Locate the cell with the specified text and output its [x, y] center coordinate. 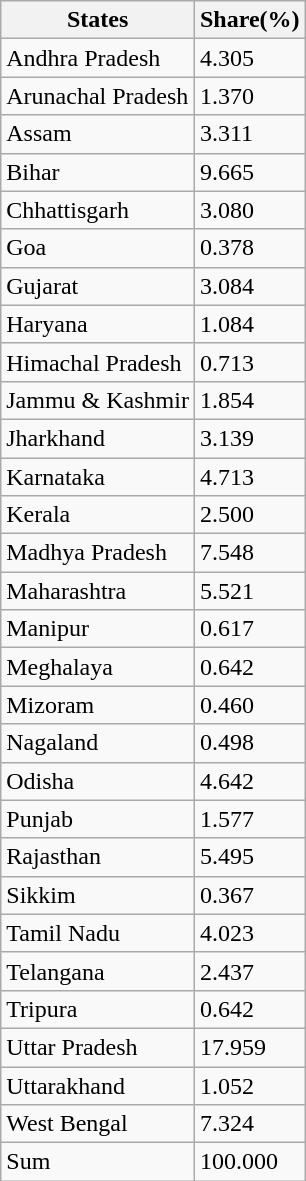
2.500 [250, 515]
Share(%) [250, 20]
Odisha [98, 781]
4.642 [250, 781]
States [98, 20]
Sum [98, 1162]
0.378 [250, 248]
Karnataka [98, 477]
7.324 [250, 1124]
Punjab [98, 819]
Goa [98, 248]
4.305 [250, 58]
5.495 [250, 857]
Andhra Pradesh [98, 58]
Mizoram [98, 705]
1.577 [250, 819]
Kerala [98, 515]
5.521 [250, 591]
1.370 [250, 96]
Gujarat [98, 286]
100.000 [250, 1162]
2.437 [250, 971]
17.959 [250, 1047]
Jammu & Kashmir [98, 400]
Uttar Pradesh [98, 1047]
3.311 [250, 134]
9.665 [250, 172]
Tripura [98, 1009]
1.052 [250, 1085]
Maharashtra [98, 591]
0.713 [250, 362]
West Bengal [98, 1124]
Tamil Nadu [98, 933]
3.139 [250, 438]
4.713 [250, 477]
Manipur [98, 629]
Telangana [98, 971]
3.080 [250, 210]
0.367 [250, 895]
Jharkhand [98, 438]
Sikkim [98, 895]
Meghalaya [98, 667]
Nagaland [98, 743]
Assam [98, 134]
Chhattisgarh [98, 210]
3.084 [250, 286]
4.023 [250, 933]
Rajasthan [98, 857]
1.084 [250, 324]
Arunachal Pradesh [98, 96]
7.548 [250, 553]
0.617 [250, 629]
Uttarakhand [98, 1085]
Bihar [98, 172]
Himachal Pradesh [98, 362]
Haryana [98, 324]
1.854 [250, 400]
0.460 [250, 705]
Madhya Pradesh [98, 553]
0.498 [250, 743]
